Provide the [X, Y] coordinate of the cell's center where the given text is located.  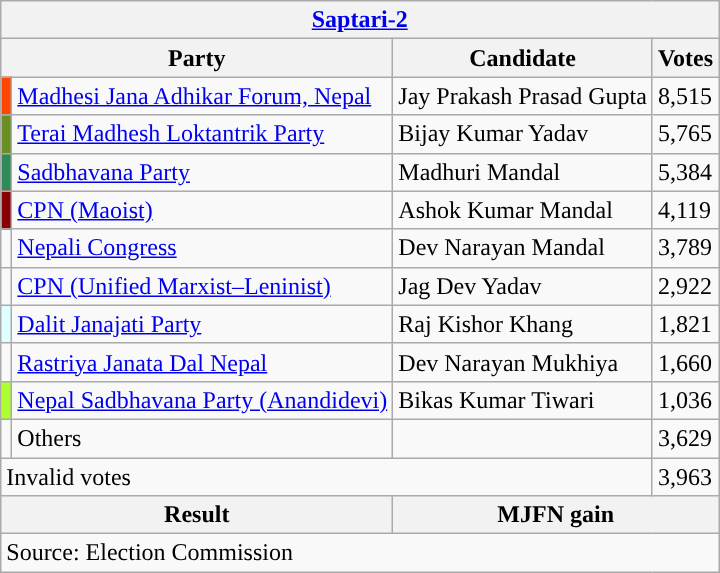
5,384 [685, 172]
Madhuri Mandal [523, 172]
Result [197, 515]
MJFN gain [556, 515]
3,789 [685, 248]
Source: Election Commission [360, 553]
8,515 [685, 96]
3,963 [685, 477]
1,821 [685, 324]
Jag Dev Yadav [523, 286]
Party [197, 58]
Dev Narayan Mandal [523, 248]
CPN (Unified Marxist–Leninist) [202, 286]
4,119 [685, 210]
Jay Prakash Prasad Gupta [523, 96]
Nepal Sadbhavana Party (Anandidevi) [202, 400]
Invalid votes [327, 477]
Saptari-2 [360, 20]
Bijay Kumar Yadav [523, 134]
Candidate [523, 58]
1,036 [685, 400]
Bikas Kumar Tiwari [523, 400]
Madhesi Jana Adhikar Forum, Nepal [202, 96]
Raj Kishor Khang [523, 324]
Votes [685, 58]
CPN (Maoist) [202, 210]
Rastriya Janata Dal Nepal [202, 362]
3,629 [685, 438]
2,922 [685, 286]
5,765 [685, 134]
1,660 [685, 362]
Dev Narayan Mukhiya [523, 362]
Others [202, 438]
Dalit Janajati Party [202, 324]
Terai Madhesh Loktantrik Party [202, 134]
Nepali Congress [202, 248]
Sadbhavana Party [202, 172]
Ashok Kumar Mandal [523, 210]
